Output the (x, y) coordinate of the center of the cell containing the given text.  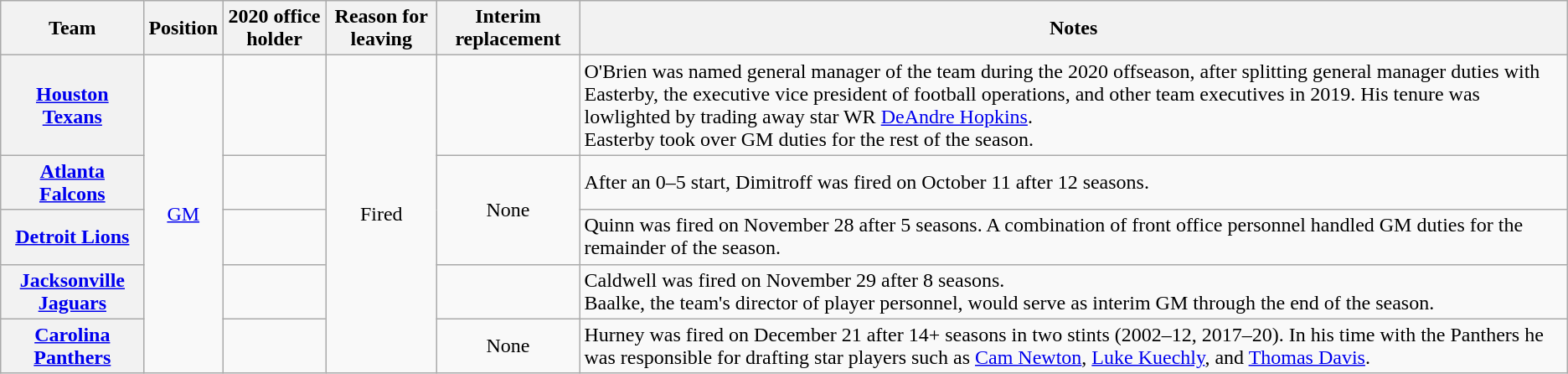
Team (72, 29)
Notes (1074, 29)
Jacksonville Jaguars (72, 292)
Quinn was fired on November 28 after 5 seasons. A combination of front office personnel handled GM duties for the remainder of the season. (1074, 236)
Houston Texans (72, 106)
Atlanta Falcons (72, 183)
Carolina Panthers (72, 345)
Interim replacement (508, 29)
Detroit Lions (72, 236)
Position (183, 29)
Reason for leaving (381, 29)
2020 office holder (275, 29)
GM (183, 215)
After an 0–5 start, Dimitroff was fired on October 11 after 12 seasons. (1074, 183)
Fired (381, 215)
